Find where the given text appears and provide that cell's center as [x, y] coordinate. 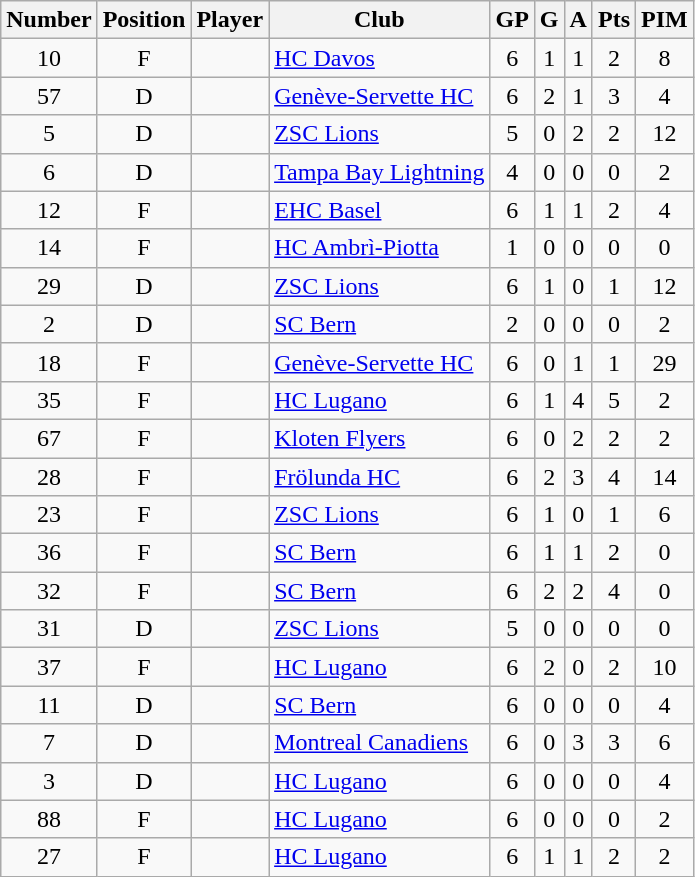
18 [49, 362]
27 [49, 857]
G [549, 20]
EHC Basel [380, 210]
32 [49, 591]
A [578, 20]
57 [49, 96]
23 [49, 515]
HC Davos [380, 58]
Player [230, 20]
88 [49, 819]
Pts [614, 20]
7 [49, 743]
11 [49, 705]
Number [49, 20]
36 [49, 553]
Montreal Canadiens [380, 743]
Position [144, 20]
8 [665, 58]
Tampa Bay Lightning [380, 172]
HC Ambrì-Piotta [380, 248]
37 [49, 667]
28 [49, 477]
Kloten Flyers [380, 438]
PIM [665, 20]
67 [49, 438]
31 [49, 629]
Frölunda HC [380, 477]
35 [49, 400]
Club [380, 20]
GP [512, 20]
